Detect which cell encompasses the target text, then output its [x, y] center coordinate. 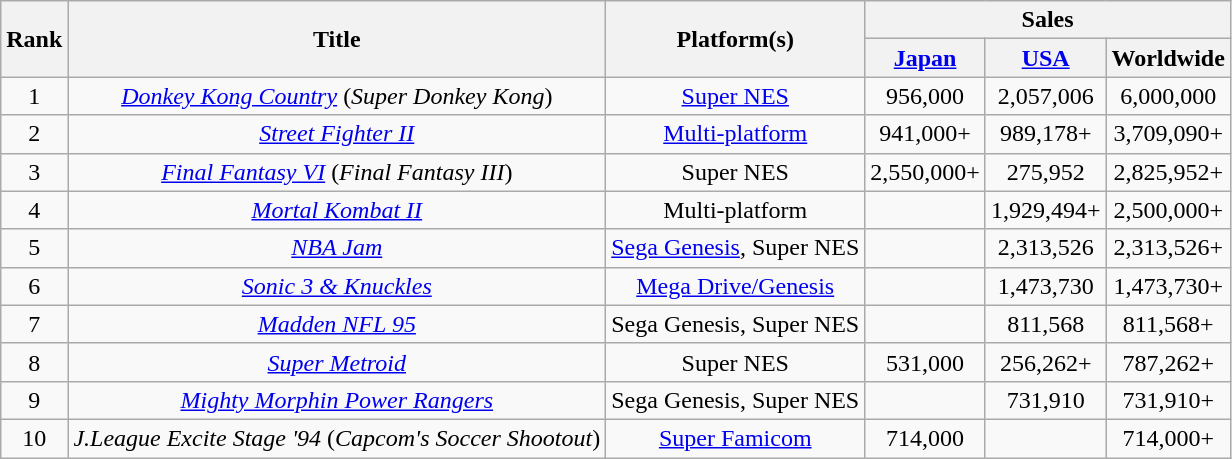
714,000 [926, 438]
10 [34, 438]
6 [34, 286]
Title [337, 39]
USA [1046, 58]
941,000+ [926, 134]
Sales [1048, 20]
Donkey Kong Country (Super Donkey Kong) [337, 96]
731,910+ [1168, 400]
275,952 [1046, 172]
9 [34, 400]
3 [34, 172]
989,178+ [1046, 134]
Sonic 3 & Knuckles [337, 286]
Worldwide [1168, 58]
956,000 [926, 96]
714,000+ [1168, 438]
1,929,494+ [1046, 210]
Platform(s) [736, 39]
2,313,526 [1046, 248]
Super Metroid [337, 362]
531,000 [926, 362]
2,825,952+ [1168, 172]
787,262+ [1168, 362]
J.League Excite Stage '94 (Capcom's Soccer Shootout) [337, 438]
2,313,526+ [1168, 248]
1,473,730+ [1168, 286]
Super Famicom [736, 438]
2,550,000+ [926, 172]
Final Fantasy VI (Final Fantasy III) [337, 172]
Rank [34, 39]
2,057,006 [1046, 96]
6,000,000 [1168, 96]
Mega Drive/Genesis [736, 286]
811,568+ [1168, 324]
Mortal Kombat II [337, 210]
8 [34, 362]
Madden NFL 95 [337, 324]
731,910 [1046, 400]
256,262+ [1046, 362]
7 [34, 324]
2 [34, 134]
Street Fighter II [337, 134]
5 [34, 248]
811,568 [1046, 324]
2,500,000+ [1168, 210]
NBA Jam [337, 248]
Japan [926, 58]
1,473,730 [1046, 286]
1 [34, 96]
Mighty Morphin Power Rangers [337, 400]
3,709,090+ [1168, 134]
4 [34, 210]
